Return the [x, y] coordinate for the center point of the cell that contains the specified text.  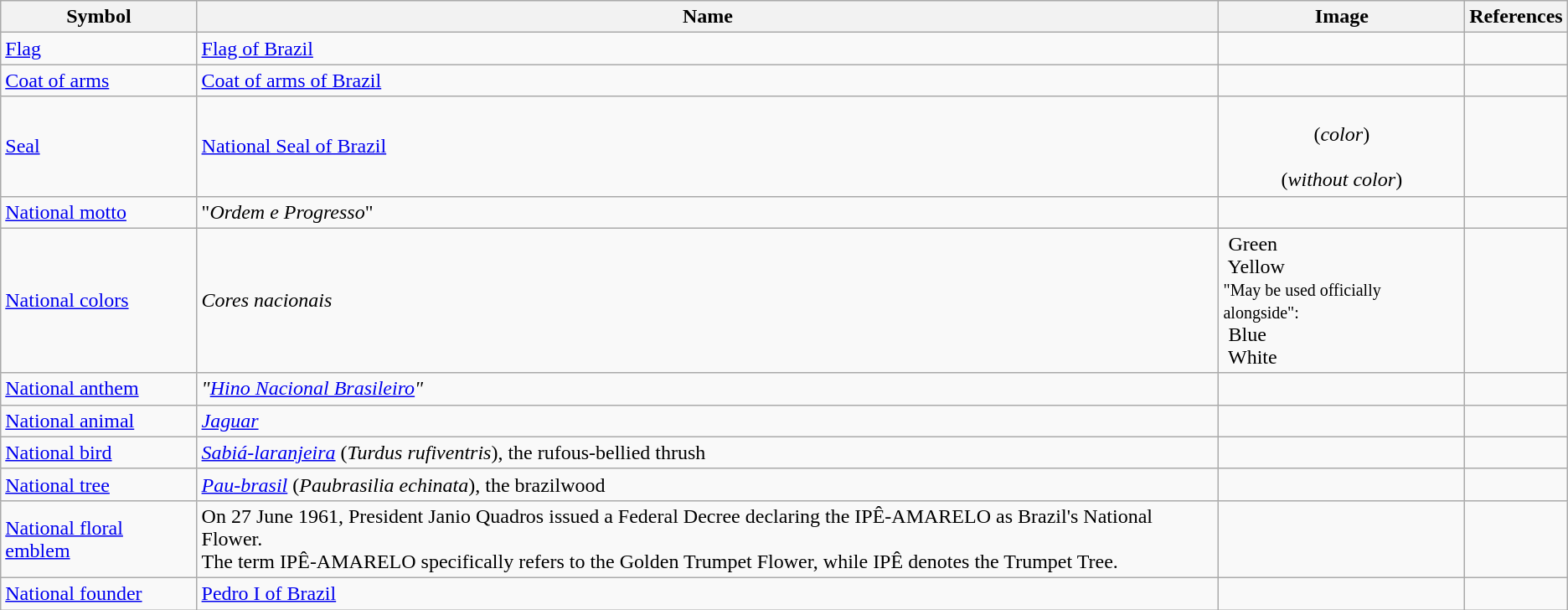
National motto [99, 212]
Flag of Brazil [708, 49]
Jaguar [708, 421]
Sabiá-laranjeira (Turdus rufiventris), the rufous-bellied thrush [708, 452]
"Hino Nacional Brasileiro" [708, 389]
Symbol [99, 17]
Coat of arms [99, 80]
Green Yellow"May be used officially alongside": Blue White [1342, 300]
Flag [99, 49]
"Ordem e Progresso" [708, 212]
Name [708, 17]
National anthem [99, 389]
Pau-brasil (Paubrasilia echinata), the brazilwood [708, 484]
Image [1342, 17]
National bird [99, 452]
Cores nacionais [708, 300]
National Seal of Brazil [708, 146]
References [1516, 17]
(color)(without color) [1342, 146]
Pedro I of Brazil [708, 593]
Seal [99, 146]
National floral emblem [99, 539]
National tree [99, 484]
National founder [99, 593]
Coat of arms of Brazil [708, 80]
National colors [99, 300]
National animal [99, 421]
